Determine the (x, y) coordinate at the center of the cell enclosing the given text.  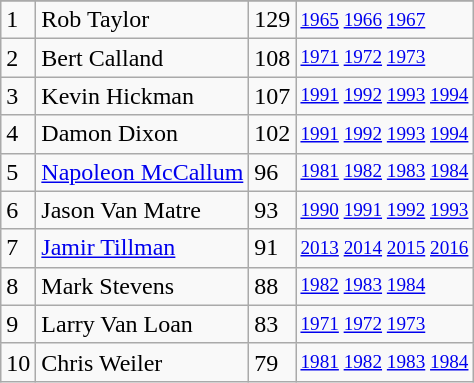
1982 1983 1984 (384, 286)
Jason Van Matre (142, 210)
83 (272, 324)
1 (18, 20)
108 (272, 58)
Jamir Tillman (142, 248)
Kevin Hickman (142, 96)
Bert Calland (142, 58)
9 (18, 324)
Mark Stevens (142, 286)
88 (272, 286)
129 (272, 20)
Damon Dixon (142, 134)
Napoleon McCallum (142, 172)
6 (18, 210)
8 (18, 286)
2 (18, 58)
7 (18, 248)
107 (272, 96)
102 (272, 134)
1965 1966 1967 (384, 20)
Rob Taylor (142, 20)
3 (18, 96)
91 (272, 248)
2013 2014 2015 2016 (384, 248)
Larry Van Loan (142, 324)
96 (272, 172)
93 (272, 210)
4 (18, 134)
5 (18, 172)
10 (18, 362)
Chris Weiler (142, 362)
79 (272, 362)
1990 1991 1992 1993 (384, 210)
